Extract the [x, y] coordinate from the center of the cell holding the provided text.  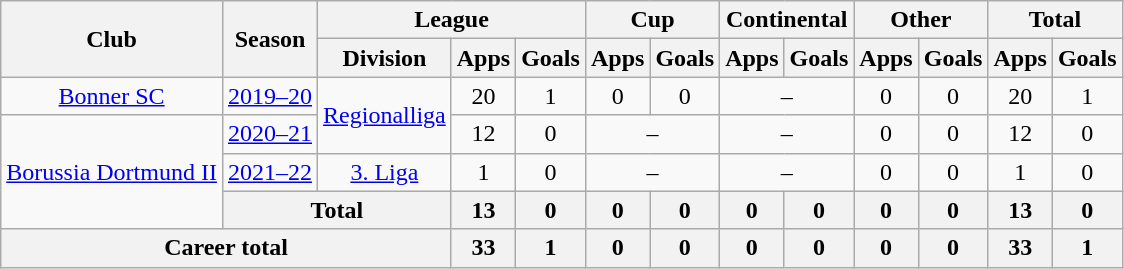
Cup [652, 20]
League [452, 20]
Division [385, 58]
Bonner SC [112, 96]
Season [270, 39]
Borussia Dortmund II [112, 172]
Career total [226, 248]
2020–21 [270, 134]
Club [112, 39]
3. Liga [385, 172]
Regionalliga [385, 115]
2019–20 [270, 96]
Other [921, 20]
2021–22 [270, 172]
Continental [787, 20]
